Provide the (x, y) coordinate of the cell's center where the given text is located.  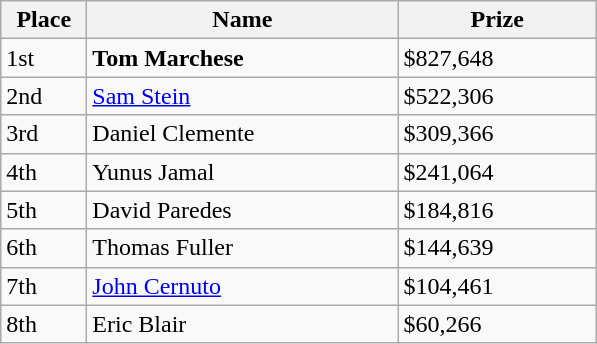
6th (44, 248)
Daniel Clemente (242, 134)
Name (242, 20)
2nd (44, 96)
Tom Marchese (242, 58)
8th (44, 324)
Eric Blair (242, 324)
3rd (44, 134)
7th (44, 286)
$184,816 (498, 210)
$104,461 (498, 286)
4th (44, 172)
$309,366 (498, 134)
$144,639 (498, 248)
Thomas Fuller (242, 248)
1st (44, 58)
David Paredes (242, 210)
$241,064 (498, 172)
Place (44, 20)
John Cernuto (242, 286)
Yunus Jamal (242, 172)
$60,266 (498, 324)
Sam Stein (242, 96)
$522,306 (498, 96)
$827,648 (498, 58)
Prize (498, 20)
5th (44, 210)
